Extract the [X, Y] coordinate from the center of the cell holding the provided text.  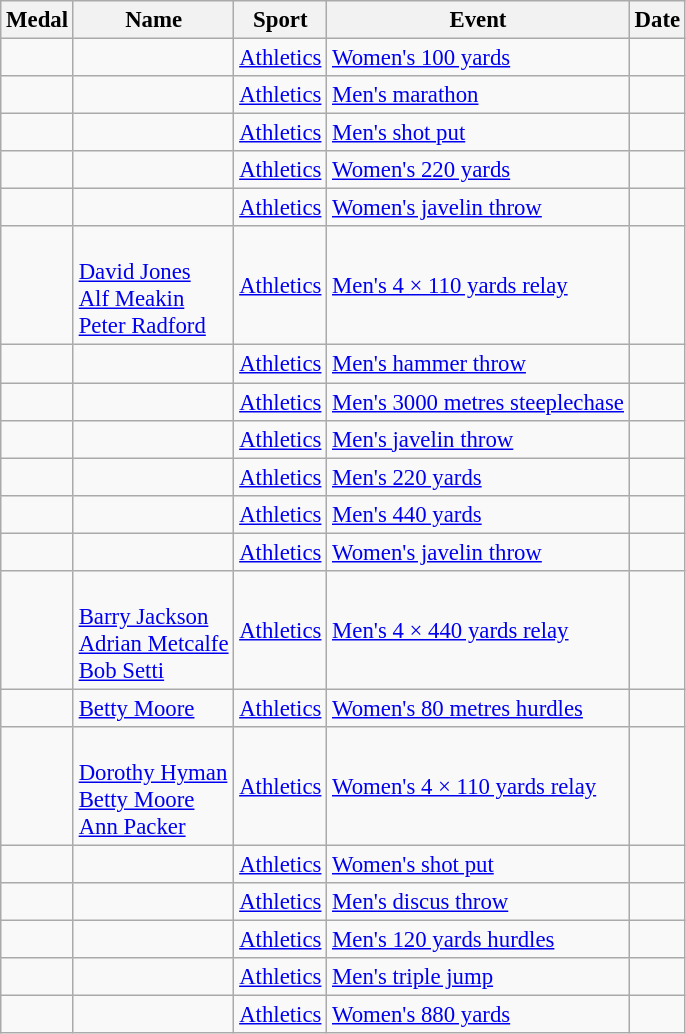
Barry JacksonAdrian MetcalfeBob Setti [153, 630]
Sport [280, 20]
Men's 4 × 110 yards relay [478, 286]
Men's 220 yards [478, 477]
Men's shot put [478, 133]
Women's 880 yards [478, 1015]
Men's 3000 metres steeplechase [478, 402]
Men's discus throw [478, 902]
Event [478, 20]
Men's javelin throw [478, 439]
Betty Moore [153, 708]
Women's 80 metres hurdles [478, 708]
Dorothy HymanBetty MooreAnn Packer [153, 786]
Men's 440 yards [478, 514]
Women's 100 yards [478, 58]
Date [657, 20]
David JonesAlf MeakinPeter Radford [153, 286]
Men's hammer throw [478, 364]
Men's triple jump [478, 977]
Name [153, 20]
Medal [38, 20]
Men's marathon [478, 95]
Men's 120 yards hurdles [478, 940]
Men's 4 × 440 yards relay [478, 630]
Women's 4 × 110 yards relay [478, 786]
Women's shot put [478, 864]
Women's 220 yards [478, 170]
